Determine the (x, y) coordinate at the center of the cell enclosing the given text.  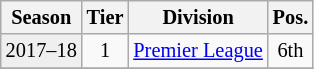
1 (106, 51)
Division (198, 17)
Season (42, 17)
6th (290, 51)
Tier (106, 17)
Pos. (290, 17)
Premier League (198, 51)
2017–18 (42, 51)
